Return the (X, Y) coordinate for the center point of the cell that contains the specified text.  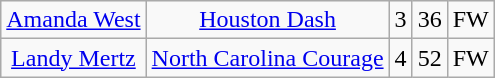
North Carolina Courage (268, 58)
Houston Dash (268, 20)
52 (430, 58)
3 (400, 20)
4 (400, 58)
36 (430, 20)
Amanda West (74, 20)
Landy Mertz (74, 58)
